Identify which cell holds the provided text, then report its (x, y) central coordinate. 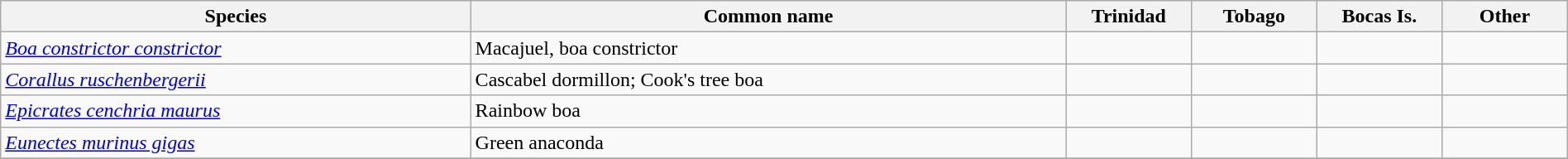
Epicrates cenchria maurus (236, 111)
Trinidad (1129, 17)
Bocas Is. (1379, 17)
Eunectes murinus gigas (236, 142)
Other (1505, 17)
Tobago (1255, 17)
Common name (768, 17)
Corallus ruschenbergerii (236, 79)
Green anaconda (768, 142)
Rainbow boa (768, 111)
Cascabel dormillon; Cook's tree boa (768, 79)
Boa constrictor constrictor (236, 48)
Species (236, 17)
Macajuel, boa constrictor (768, 48)
